Find where the given text appears and provide that cell's center as (X, Y) coordinate. 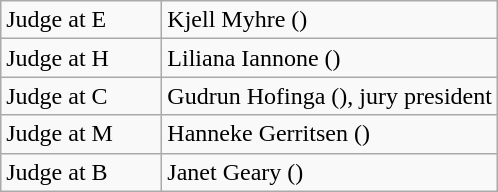
Judge at E (82, 20)
Liliana Iannone () (330, 58)
Gudrun Hofinga (), jury president (330, 96)
Janet Geary () (330, 172)
Judge at B (82, 172)
Judge at M (82, 134)
Kjell Myhre () (330, 20)
Hanneke Gerritsen () (330, 134)
Judge at C (82, 96)
Judge at H (82, 58)
